Return (x, y) of the center of cell containing provided text 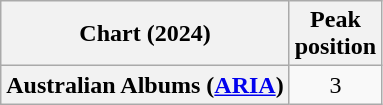
3 (335, 85)
Australian Albums (ARIA) (145, 85)
Peakposition (335, 34)
Chart (2024) (145, 34)
